Capture the cell that displays the provided text and extract its [X, Y] central coordinate. 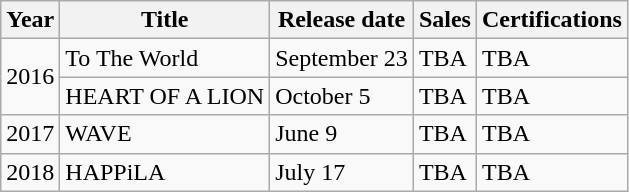
To The World [165, 58]
HAPPiLA [165, 172]
July 17 [342, 172]
June 9 [342, 134]
September 23 [342, 58]
Release date [342, 20]
Title [165, 20]
Certifications [552, 20]
WAVE [165, 134]
Sales [444, 20]
2017 [30, 134]
October 5 [342, 96]
2016 [30, 77]
2018 [30, 172]
HEART OF A LION [165, 96]
Year [30, 20]
